Extract the (X, Y) coordinate from the center of the cell holding the provided text.  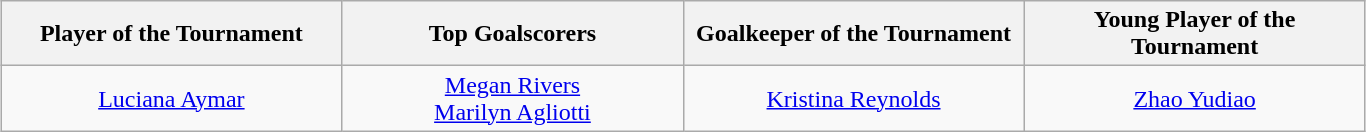
Kristina Reynolds (854, 98)
Top Goalscorers (512, 34)
Zhao Yudiao (1194, 98)
Megan Rivers Marilyn Agliotti (512, 98)
Goalkeeper of the Tournament (854, 34)
Young Player of the Tournament (1194, 34)
Player of the Tournament (172, 34)
Luciana Aymar (172, 98)
